From the cell containing the given text, extract its center point as (X, Y) coordinate. 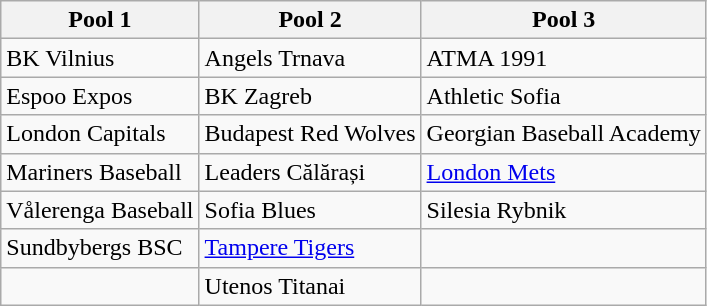
Pool 2 (310, 20)
Utenos Titanai (310, 286)
Tampere Tigers (310, 248)
London Capitals (100, 134)
Angels Trnava (310, 58)
Leaders Călărași (310, 172)
Sundbybergs BSC (100, 248)
London Mets (564, 172)
Silesia Rybnik (564, 210)
Georgian Baseball Academy (564, 134)
Pool 3 (564, 20)
Budapest Red Wolves (310, 134)
ATMA 1991 (564, 58)
BK Zagreb (310, 96)
Sofia Blues (310, 210)
Espoo Expos (100, 96)
Mariners Baseball (100, 172)
Vålerenga Baseball (100, 210)
Athletic Sofia (564, 96)
BK Vilnius (100, 58)
Pool 1 (100, 20)
